Locate the cell with the specified text and output its [x, y] center coordinate. 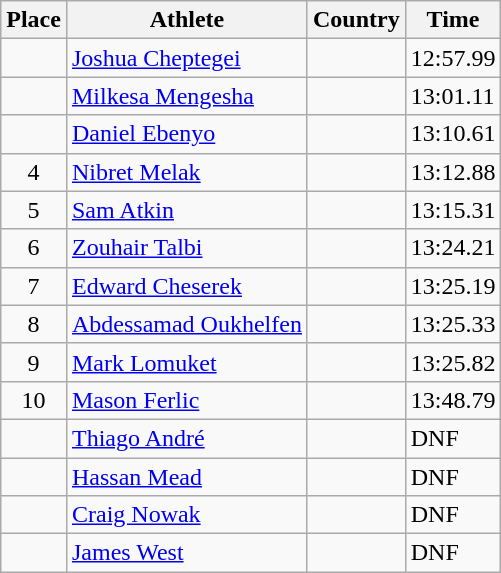
12:57.99 [453, 58]
13:48.79 [453, 400]
Milkesa Mengesha [186, 96]
Mason Ferlic [186, 400]
Mark Lomuket [186, 362]
13:01.11 [453, 96]
10 [34, 400]
4 [34, 172]
Country [356, 20]
13:10.61 [453, 134]
James West [186, 553]
13:15.31 [453, 210]
7 [34, 286]
13:25.82 [453, 362]
Thiago André [186, 438]
Edward Cheserek [186, 286]
Place [34, 20]
13:24.21 [453, 248]
Craig Nowak [186, 515]
5 [34, 210]
Abdessamad Oukhelfen [186, 324]
13:12.88 [453, 172]
Hassan Mead [186, 477]
Daniel Ebenyo [186, 134]
13:25.19 [453, 286]
Zouhair Talbi [186, 248]
8 [34, 324]
Nibret Melak [186, 172]
6 [34, 248]
Athlete [186, 20]
Sam Atkin [186, 210]
Joshua Cheptegei [186, 58]
13:25.33 [453, 324]
9 [34, 362]
Time [453, 20]
